Scan for the cell matching the given text and deliver its [x, y] coordinate at center. 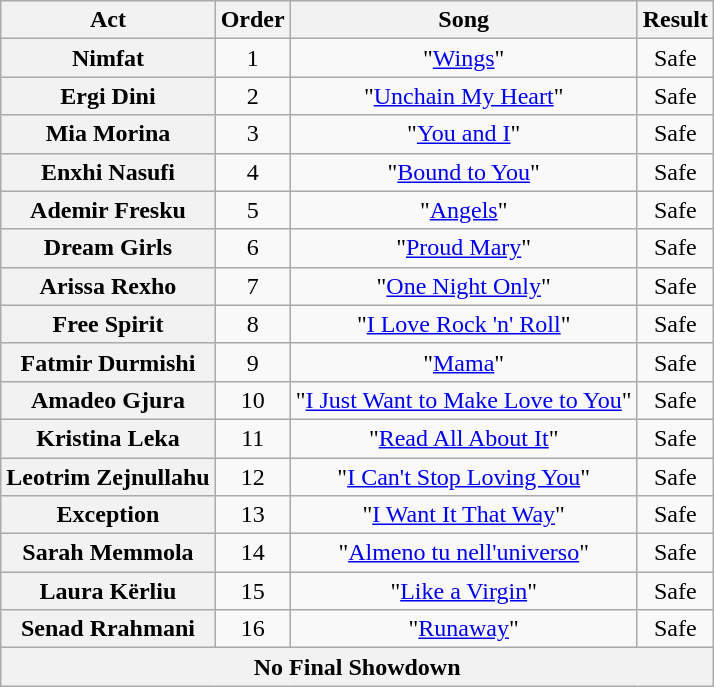
Dream Girls [108, 248]
Kristina Leka [108, 438]
"Angels" [464, 210]
Mia Morina [108, 134]
"You and I" [464, 134]
Leotrim Zejnullahu [108, 477]
5 [252, 210]
13 [252, 515]
No Final Showdown [358, 667]
"Proud Mary" [464, 248]
Enxhi Nasufi [108, 172]
9 [252, 362]
Result [675, 20]
"I Can't Stop Loving You" [464, 477]
Exception [108, 515]
"Unchain My Heart" [464, 96]
"Mama" [464, 362]
6 [252, 248]
Act [108, 20]
10 [252, 400]
8 [252, 324]
Sarah Memmola [108, 553]
"Almeno tu nell'universo" [464, 553]
Laura Kërliu [108, 591]
"Bound to You" [464, 172]
Song [464, 20]
Order [252, 20]
7 [252, 286]
11 [252, 438]
12 [252, 477]
4 [252, 172]
"Wings" [464, 58]
Free Spirit [108, 324]
Amadeo Gjura [108, 400]
"I Just Want to Make Love to You" [464, 400]
"Runaway" [464, 629]
15 [252, 591]
2 [252, 96]
"Like a Virgin" [464, 591]
"I Want It That Way" [464, 515]
Arissa Rexho [108, 286]
Fatmir Durmishi [108, 362]
Ergi Dini [108, 96]
14 [252, 553]
"I Love Rock 'n' Roll" [464, 324]
Senad Rrahmani [108, 629]
3 [252, 134]
Nimfat [108, 58]
Ademir Fresku [108, 210]
"One Night Only" [464, 286]
"Read All About It" [464, 438]
1 [252, 58]
16 [252, 629]
